Identify which cell holds the provided text, then report its [X, Y] central coordinate. 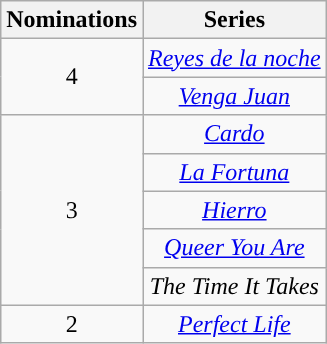
2 [72, 324]
3 [72, 210]
Series [234, 20]
4 [72, 77]
La Fortuna [234, 172]
Reyes de la noche [234, 58]
Perfect Life [234, 324]
Venga Juan [234, 96]
Hierro [234, 210]
Cardo [234, 134]
Nominations [72, 20]
Queer You Are [234, 248]
The Time It Takes [234, 286]
